Find where the given text appears and provide that cell's center as [X, Y] coordinate. 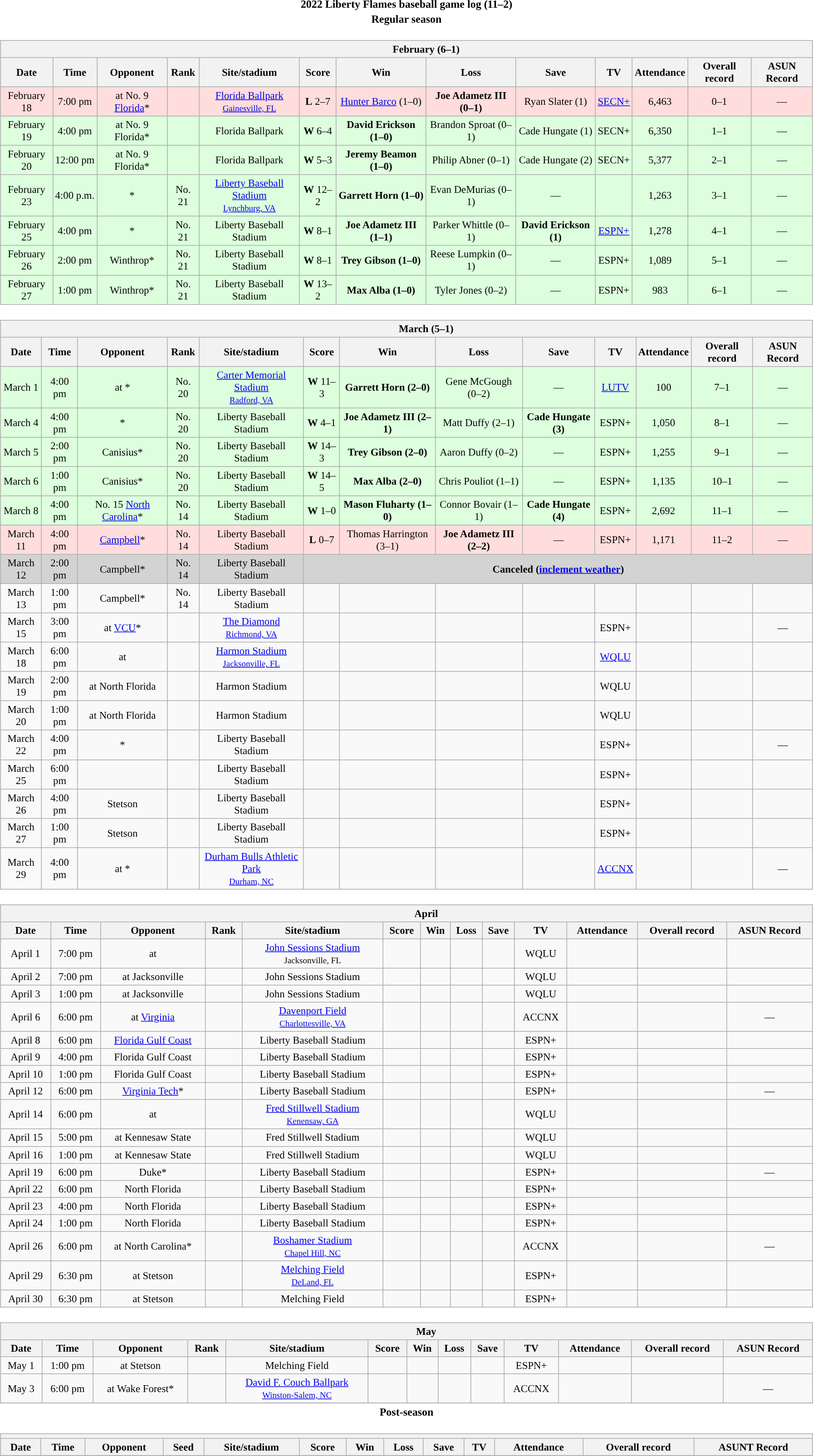
at Virginia [152, 1017]
ASUNT Record [754, 1447]
Melching FieldDeLand, FL [313, 1276]
Joe Adametz III (2–1) [387, 423]
March 20 [21, 716]
Harmon StadiumJacksonville, FL [251, 657]
Ryan Slater (1) [555, 102]
Jeremy Beamon (1–0) [381, 161]
April 24 [25, 1223]
L 2–7 [318, 102]
March 11 [21, 540]
March 26 [21, 804]
983 [660, 289]
February 23 [27, 196]
Brandon Sproat (0–1) [471, 131]
Boshamer StadiumChapel Hill, NC [313, 1246]
February 20 [27, 161]
May 1 [21, 1365]
4–1 [720, 231]
April 14 [25, 1114]
Parker Whittle (0–1) [471, 231]
John Sessions StadiumJacksonville, FL [313, 954]
2–1 [720, 161]
6,350 [660, 131]
2,692 [664, 511]
Evan DeMurias (0–1) [471, 196]
9–1 [722, 452]
LUTV [615, 387]
April 8 [25, 1040]
David Erickson (1–0) [381, 131]
1,089 [660, 260]
March 6 [21, 481]
March 22 [21, 745]
April 26 [25, 1246]
W 13–2 [318, 289]
Liberty Baseball StadiumLynchburg, VA [250, 196]
1,263 [660, 196]
W 11–3 [322, 387]
David F. Couch BallparkWinston-Salem, NC [297, 1388]
Matt Duffy (2–1) [479, 423]
March (5–1) [406, 328]
W 12–2 [318, 196]
at North Carolina* [152, 1246]
April [406, 913]
7–1 [722, 387]
Canceled (inclement weather) [558, 569]
May [406, 1331]
March 25 [21, 774]
Hunter Barco (1–0) [381, 102]
March 29 [21, 868]
Cade Hungate (3) [558, 423]
5–1 [720, 260]
April 9 [25, 1057]
0–1 [720, 102]
Reese Lumpkin (0–1) [471, 260]
February 19 [27, 131]
6–1 [720, 289]
March 1 [21, 387]
3:00 pm [60, 628]
W 1–0 [322, 511]
W 4–1 [322, 423]
The DiamondRichmond, VA [251, 628]
1,278 [660, 231]
1–1 [720, 131]
April 12 [25, 1091]
May 3 [21, 1388]
Cade Hungate (1) [555, 131]
Chris Pouliot (1–1) [479, 481]
Garrett Horn (1–0) [381, 196]
April 22 [25, 1189]
April 2 [25, 977]
Florida BallparkGainesville, FL [250, 102]
at VCU* [122, 628]
5:00 pm [76, 1137]
Cade Hungate (4) [558, 511]
April 23 [25, 1206]
Virginia Tech* [152, 1091]
Tyler Jones (0–2) [471, 289]
March 19 [21, 686]
3–1 [720, 196]
at Wake Forest* [141, 1388]
February 18 [27, 102]
No. 15 North Carolina* [122, 511]
Trey Gibson (2–0) [387, 452]
April 16 [25, 1155]
Duke* [152, 1172]
April 1 [25, 954]
February (6–1) [406, 49]
1,255 [664, 452]
April 10 [25, 1074]
April 6 [25, 1017]
1,050 [664, 423]
February 25 [27, 231]
Davenport FieldCharlottesville, VA [313, 1017]
11–1 [722, 511]
100 [664, 387]
March 8 [21, 511]
April 30 [25, 1299]
February 26 [27, 260]
1,135 [664, 481]
February 27 [27, 289]
March 4 [21, 423]
April 15 [25, 1137]
Carter Memorial StadiumRadford, VA [251, 387]
Connor Bovair (1–1) [479, 511]
Joe Adametz III (0–1) [471, 102]
Durham Bulls Athletic ParkDurham, NC [251, 868]
12:00 pm [74, 161]
March 15 [21, 628]
4:00 p.m. [74, 196]
L 0–7 [322, 540]
W 5–3 [318, 161]
10–1 [722, 481]
Max Alba (2–0) [387, 481]
April 19 [25, 1172]
W 14–3 [322, 452]
April 29 [25, 1276]
Trey Gibson (1–0) [381, 260]
Mason Fluharty (1–0) [387, 511]
Max Alba (1–0) [381, 289]
David Erickson (1) [555, 231]
March 18 [21, 657]
Garrett Horn (2–0) [387, 387]
6,463 [660, 102]
1,171 [664, 540]
Gene McGough (0–2) [479, 387]
Thomas Harrington (3–1) [387, 540]
Joe Adametz III (2–2) [479, 540]
Fred Stillwell StadiumKenensaw, GA [313, 1114]
Philip Abner (0–1) [471, 161]
Aaron Duffy (0–2) [479, 452]
March 27 [21, 833]
W 6–4 [318, 131]
Cade Hungate (2) [555, 161]
April 3 [25, 994]
March 12 [21, 569]
5,377 [660, 161]
Joe Adametz III (1–1) [381, 231]
11–2 [722, 540]
Seed [183, 1447]
March 13 [21, 598]
8–1 [722, 423]
W 14–5 [322, 481]
March 5 [21, 452]
